Search for the cell housing the specified text and yield its (x, y) center coordinate. 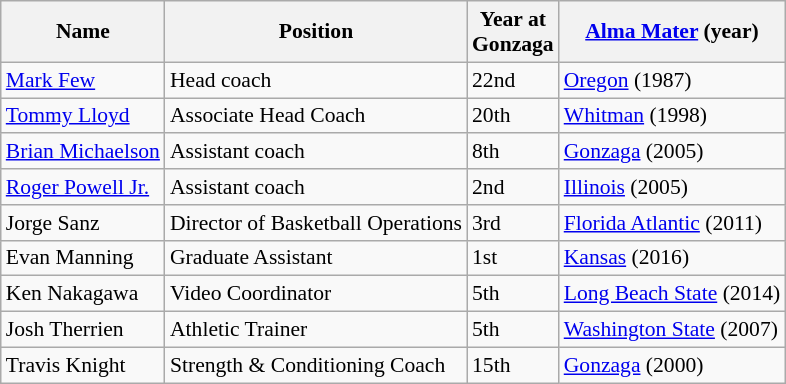
Long Beach State (2014) (672, 294)
Evan Manning (83, 258)
Associate Head Coach (316, 116)
22nd (513, 80)
Florida Atlantic (2011) (672, 223)
Strength & Conditioning Coach (316, 365)
8th (513, 152)
Roger Powell Jr. (83, 187)
Jorge Sanz (83, 223)
Josh Therrien (83, 330)
Kansas (2016) (672, 258)
Athletic Trainer (316, 330)
Travis Knight (83, 365)
Director of Basketball Operations (316, 223)
Alma Mater (year) (672, 32)
Position (316, 32)
Gonzaga (2005) (672, 152)
Mark Few (83, 80)
3rd (513, 223)
Ken Nakagawa (83, 294)
Tommy Lloyd (83, 116)
Oregon (1987) (672, 80)
Gonzaga (2000) (672, 365)
Year atGonzaga (513, 32)
Video Coordinator (316, 294)
Graduate Assistant (316, 258)
Brian Michaelson (83, 152)
Name (83, 32)
Washington State (2007) (672, 330)
20th (513, 116)
Illinois (2005) (672, 187)
1st (513, 258)
Head coach (316, 80)
Whitman (1998) (672, 116)
15th (513, 365)
2nd (513, 187)
